Extract the (X, Y) coordinate from the center of the cell holding the provided text.  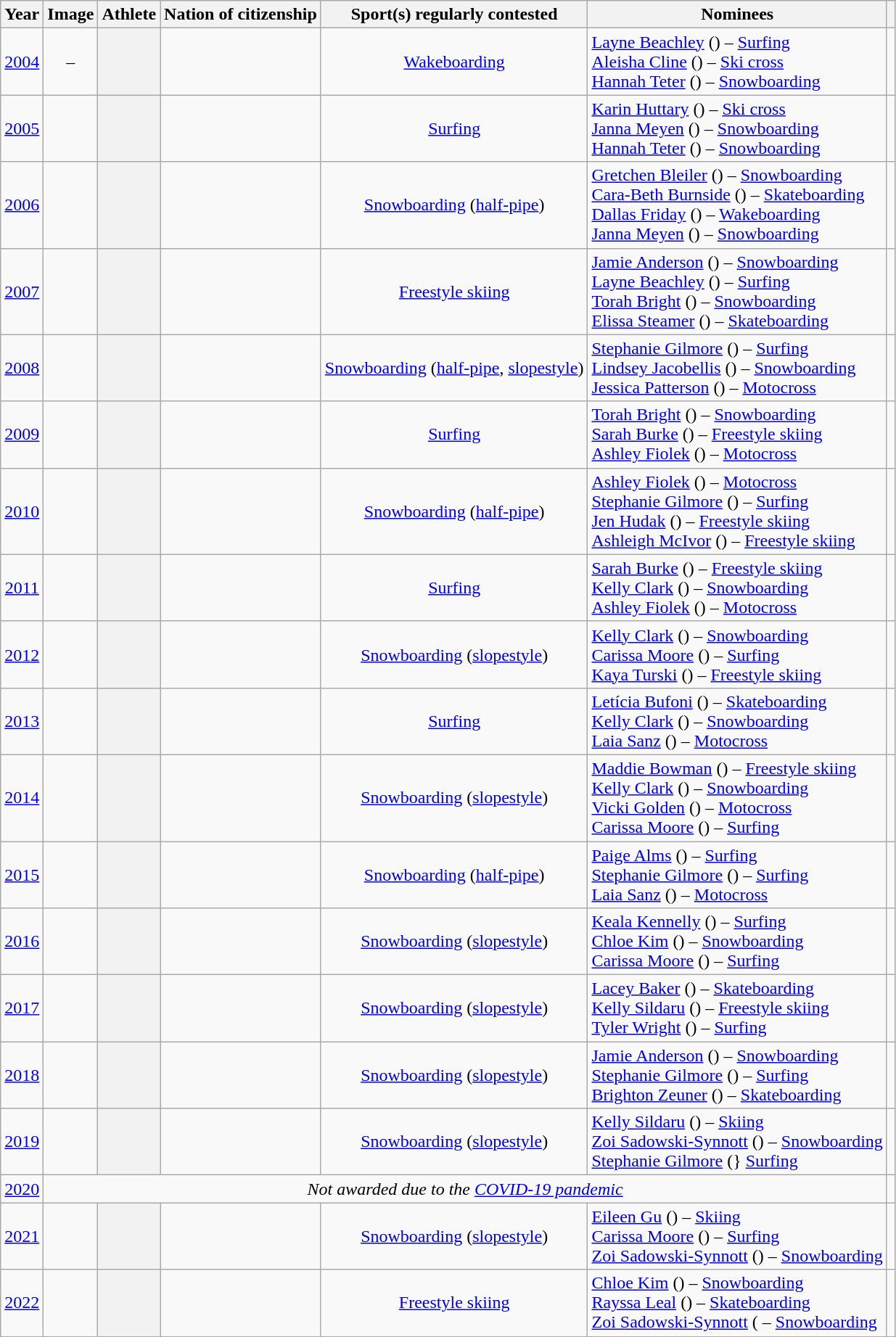
Maddie Bowman () – Freestyle skiing Kelly Clark () – Snowboarding Vicki Golden () – Motocross Carissa Moore () – Surfing (737, 798)
2014 (22, 798)
2005 (22, 128)
Keala Kennelly () – Surfing Chloe Kim () – Snowboarding Carissa Moore () – Surfing (737, 942)
2009 (22, 435)
Year (22, 15)
– (71, 62)
2015 (22, 875)
2004 (22, 62)
2013 (22, 721)
Stephanie Gilmore () – Surfing Lindsey Jacobellis () – Snowboarding Jessica Patterson () – Motocross (737, 368)
Not awarded due to the COVID-19 pandemic (466, 1189)
2017 (22, 1008)
Paige Alms () – Surfing Stephanie Gilmore () – Surfing Laia Sanz () – Motocross (737, 875)
Jamie Anderson () – Snowboarding Stephanie Gilmore () – Surfing Brighton Zeuner () – Skateboarding (737, 1075)
Letícia Bufoni () – Skateboarding Kelly Clark () – Snowboarding Laia Sanz () – Motocross (737, 721)
2006 (22, 205)
2016 (22, 942)
Kelly Sildaru () – Skiing Zoi Sadowski-Synnott () – Snowboarding Stephanie Gilmore (} Surfing (737, 1142)
2020 (22, 1189)
Torah Bright () – Snowboarding Sarah Burke () – Freestyle skiing Ashley Fiolek () – Motocross (737, 435)
Ashley Fiolek () – Motocross Stephanie Gilmore () – Surfing Jen Hudak () – Freestyle skiing Ashleigh McIvor () – Freestyle skiing (737, 511)
2008 (22, 368)
Image (71, 15)
2018 (22, 1075)
2012 (22, 654)
Wakeboarding (454, 62)
2019 (22, 1142)
Gretchen Bleiler () – Snowboarding Cara-Beth Burnside () – Skateboarding Dallas Friday () – Wakeboarding Janna Meyen () – Snowboarding (737, 205)
Chloe Kim () – SnowboardingRayssa Leal () – SkateboardingZoi Sadowski-Synnott ( – Snowboarding (737, 1303)
Snowboarding (half-pipe, slopestyle) (454, 368)
Lacey Baker () – Skateboarding Kelly Sildaru () – Freestyle skiing Tyler Wright () – Surfing (737, 1008)
2010 (22, 511)
Eileen Gu () – Skiing Carissa Moore () – Surfing Zoi Sadowski-Synnott () – Snowboarding (737, 1236)
Nominees (737, 15)
Karin Huttary () – Ski cross Janna Meyen () – Snowboarding Hannah Teter () – Snowboarding (737, 128)
2021 (22, 1236)
Layne Beachley () – Surfing Aleisha Cline () – Ski cross Hannah Teter () – Snowboarding (737, 62)
Nation of citizenship (241, 15)
2022 (22, 1303)
Athlete (129, 15)
2007 (22, 292)
2011 (22, 588)
Sport(s) regularly contested (454, 15)
Kelly Clark () – Snowboarding Carissa Moore () – Surfing Kaya Turski () – Freestyle skiing (737, 654)
Jamie Anderson () – Snowboarding Layne Beachley () – Surfing Torah Bright () – Snowboarding Elissa Steamer () – Skateboarding (737, 292)
Sarah Burke () – Freestyle skiing Kelly Clark () – Snowboarding Ashley Fiolek () – Motocross (737, 588)
